For the text-containing cell, return its midpoint in (X, Y) coordinate format. 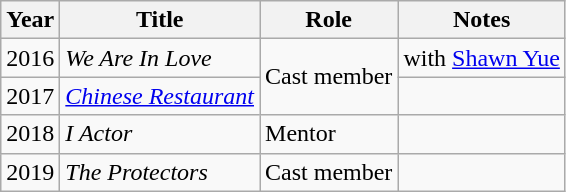
2018 (30, 134)
2016 (30, 58)
I Actor (160, 134)
with Shawn Yue (482, 58)
Title (160, 20)
Notes (482, 20)
Mentor (329, 134)
Role (329, 20)
2017 (30, 96)
Chinese Restaurant (160, 96)
We Are In Love (160, 58)
The Protectors (160, 172)
Year (30, 20)
2019 (30, 172)
